Capture the cell that displays the provided text and extract its (X, Y) central coordinate. 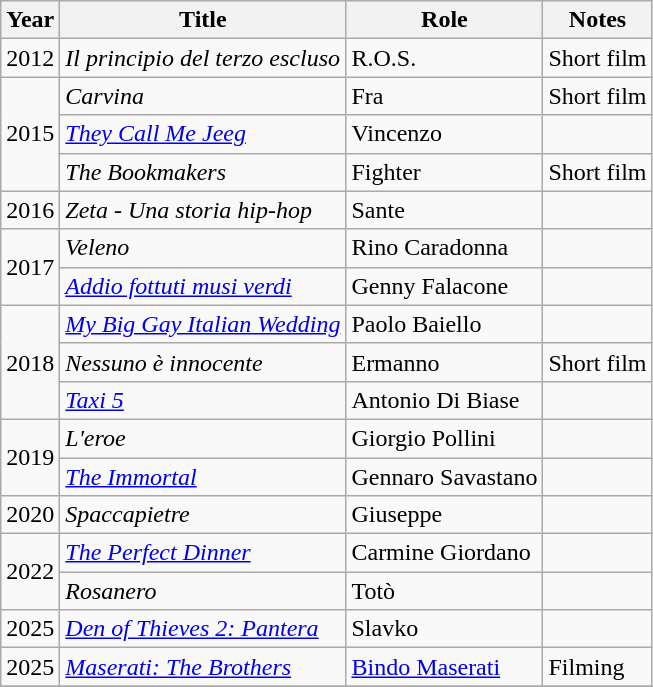
The Bookmakers (203, 172)
Giorgio Pollini (444, 438)
Genny Falacone (444, 286)
Sante (444, 210)
Nessuno è innocente (203, 362)
Slavko (444, 629)
My Big Gay Italian Wedding (203, 324)
Fighter (444, 172)
2017 (30, 267)
Notes (598, 20)
Year (30, 20)
Carvina (203, 96)
Rino Caradonna (444, 248)
Role (444, 20)
Maserati: The Brothers (203, 667)
Bindo Maserati (444, 667)
The Perfect Dinner (203, 553)
2016 (30, 210)
Il principio del terzo escluso (203, 58)
They Call Me Jeeg (203, 134)
Vincenzo (444, 134)
Gennaro Savastano (444, 477)
Carmine Giordano (444, 553)
Taxi 5 (203, 400)
Zeta - Una storia hip-hop (203, 210)
The Immortal (203, 477)
Paolo Baiello (444, 324)
Ermanno (444, 362)
Den of Thieves 2: Pantera (203, 629)
2019 (30, 457)
R.O.S. (444, 58)
Veleno (203, 248)
Addio fottuti musi verdi (203, 286)
Spaccapietre (203, 515)
Rosanero (203, 591)
Antonio Di Biase (444, 400)
2020 (30, 515)
Filming (598, 667)
Totò (444, 591)
Fra (444, 96)
2022 (30, 572)
Title (203, 20)
2012 (30, 58)
L'eroe (203, 438)
Giuseppe (444, 515)
2015 (30, 134)
2018 (30, 362)
